Pinpoint the cell where the given text exists, returning its (X, Y) midpoint coordinate. 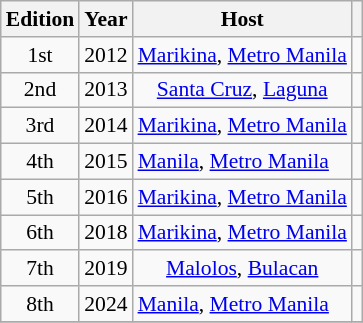
1st (40, 55)
2018 (106, 233)
2nd (40, 90)
2015 (106, 162)
2012 (106, 55)
Edition (40, 19)
2013 (106, 90)
2014 (106, 126)
5th (40, 197)
Santa Cruz, Laguna (242, 90)
2024 (106, 304)
3rd (40, 126)
Malolos, Bulacan (242, 269)
6th (40, 233)
4th (40, 162)
Year (106, 19)
Host (242, 19)
2019 (106, 269)
8th (40, 304)
2016 (106, 197)
7th (40, 269)
